Locate the cell with the specified text and output its [x, y] center coordinate. 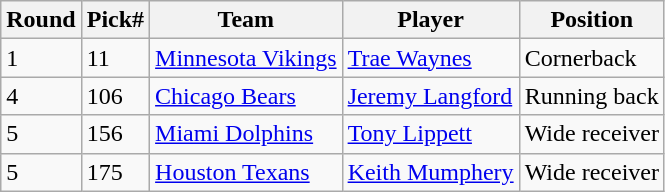
Cornerback [592, 58]
Trae Waynes [430, 58]
Minnesota Vikings [246, 58]
Pick# [115, 20]
Houston Texans [246, 172]
Keith Mumphery [430, 172]
Miami Dolphins [246, 134]
Player [430, 20]
Chicago Bears [246, 96]
156 [115, 134]
1 [41, 58]
Round [41, 20]
Jeremy Langford [430, 96]
11 [115, 58]
4 [41, 96]
Running back [592, 96]
Position [592, 20]
106 [115, 96]
Team [246, 20]
Tony Lippett [430, 134]
175 [115, 172]
